Determine the [X, Y] coordinate at the center of the cell enclosing the given text.  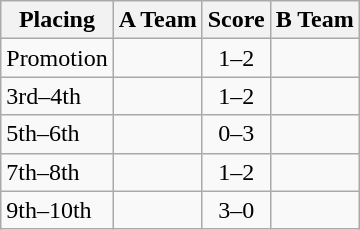
5th–6th [57, 134]
Score [236, 20]
0–3 [236, 134]
Placing [57, 20]
Promotion [57, 58]
3rd–4th [57, 96]
A Team [158, 20]
B Team [314, 20]
3–0 [236, 210]
9th–10th [57, 210]
7th–8th [57, 172]
